Search for the cell housing the specified text and yield its (X, Y) center coordinate. 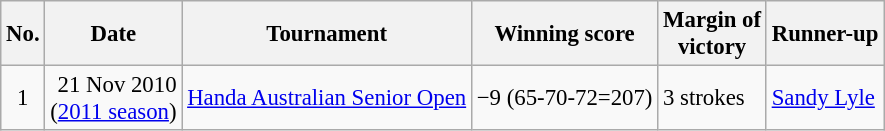
Sandy Lyle (824, 98)
3 strokes (712, 98)
Tournament (327, 34)
Date (114, 34)
1 (23, 98)
Handa Australian Senior Open (327, 98)
Runner-up (824, 34)
No. (23, 34)
Winning score (564, 34)
−9 (65-70-72=207) (564, 98)
21 Nov 2010(2011 season) (114, 98)
Margin ofvictory (712, 34)
